Return the (X, Y) coordinate for the center point of the cell that contains the specified text.  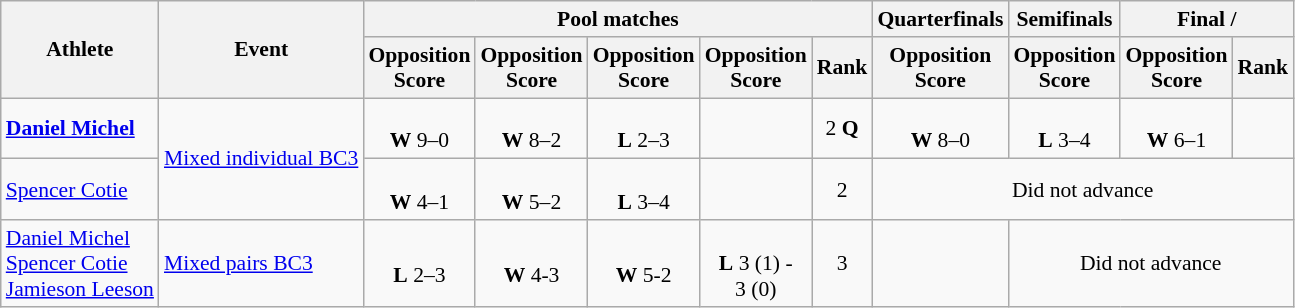
2 (842, 190)
2 Q (842, 128)
W 8–0 (940, 128)
Semifinals (1064, 19)
Daniel Michel (80, 128)
Mixed pairs BC3 (261, 264)
Spencer Cotie (80, 190)
Quarterfinals (940, 19)
W 6–1 (1176, 128)
Mixed individual BC3 (261, 159)
W 5–2 (531, 190)
Pool matches (618, 19)
3 (842, 264)
W 5-2 (644, 264)
W 4-3 (531, 264)
Final / (1206, 19)
W 4–1 (419, 190)
L 3 (1) -3 (0) (756, 264)
W 9–0 (419, 128)
Athlete (80, 50)
W 8–2 (531, 128)
Event (261, 50)
Daniel Michel Spencer Cotie Jamieson Leeson (80, 264)
